Pinpoint the cell where the given text exists, returning its (X, Y) midpoint coordinate. 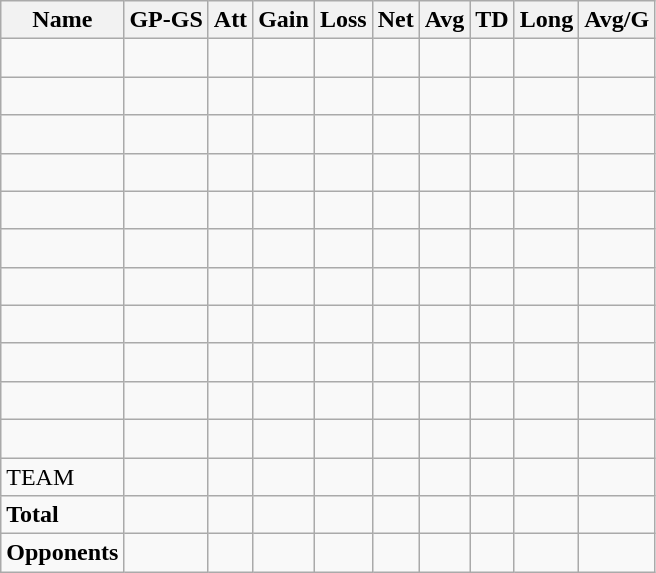
Gain (284, 20)
Net (396, 20)
Avg (444, 20)
TD (492, 20)
Total (62, 515)
Loss (343, 20)
TEAM (62, 477)
Att (230, 20)
Long (546, 20)
Opponents (62, 553)
Avg/G (617, 20)
Name (62, 20)
GP-GS (166, 20)
